For the text-containing cell, return its midpoint in (x, y) coordinate format. 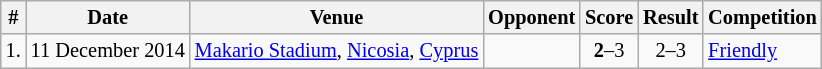
# (14, 17)
Opponent (532, 17)
Competition (762, 17)
11 December 2014 (108, 51)
Date (108, 17)
Makario Stadium, Nicosia, Cyprus (336, 51)
1. (14, 51)
Result (670, 17)
Friendly (762, 51)
Score (609, 17)
Venue (336, 17)
